Return [X, Y] of the center of cell containing provided text 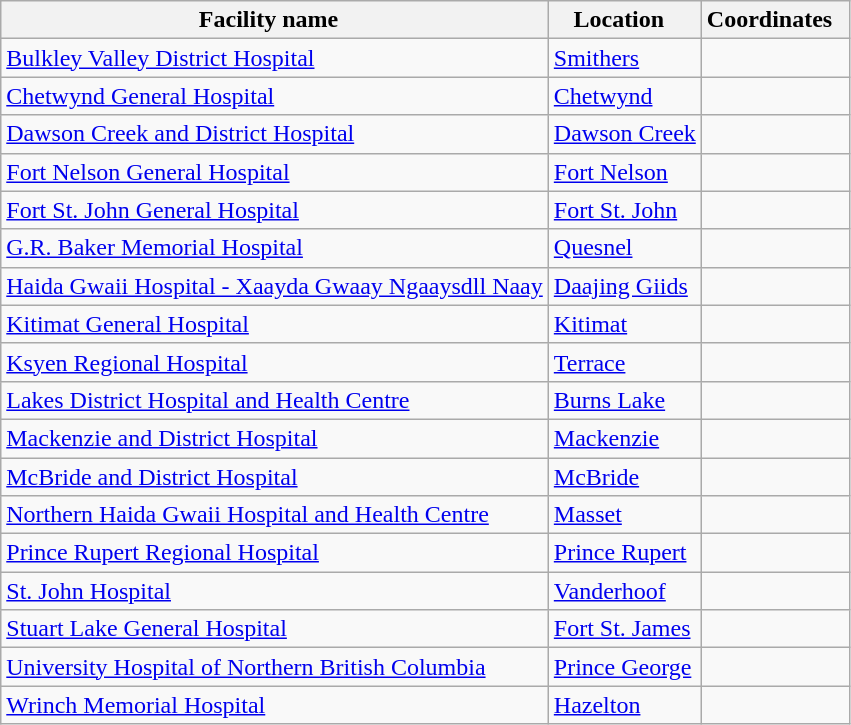
Mackenzie and District Hospital [275, 438]
Prince Rupert Regional Hospital [275, 553]
University Hospital of Northern British Columbia [275, 667]
Fort Nelson [624, 172]
Fort St. James [624, 629]
Coordinates [775, 20]
Quesnel [624, 248]
St. John Hospital [275, 591]
Fort Nelson General Hospital [275, 172]
G.R. Baker Memorial Hospital [275, 248]
Masset [624, 515]
Location [624, 20]
Prince Rupert [624, 553]
Stuart Lake General Hospital [275, 629]
Dawson Creek [624, 134]
Mackenzie [624, 438]
Daajing Giids [624, 286]
Dawson Creek and District Hospital [275, 134]
Fort St. John [624, 210]
Haida Gwaii Hospital - Xaayda Gwaay Ngaaysdll Naay [275, 286]
Fort St. John General Hospital [275, 210]
Smithers [624, 58]
Vanderhoof [624, 591]
Burns Lake [624, 400]
Facility name [275, 20]
Northern Haida Gwaii Hospital and Health Centre [275, 515]
Chetwynd General Hospital [275, 96]
Wrinch Memorial Hospital [275, 705]
Bulkley Valley District Hospital [275, 58]
Lakes District Hospital and Health Centre [275, 400]
Ksyen Regional Hospital [275, 362]
Hazelton [624, 705]
Chetwynd [624, 96]
Prince George [624, 667]
McBride and District Hospital [275, 477]
McBride [624, 477]
Kitimat General Hospital [275, 324]
Terrace [624, 362]
Kitimat [624, 324]
